Determine the [x, y] coordinate at the center of the cell enclosing the given text.  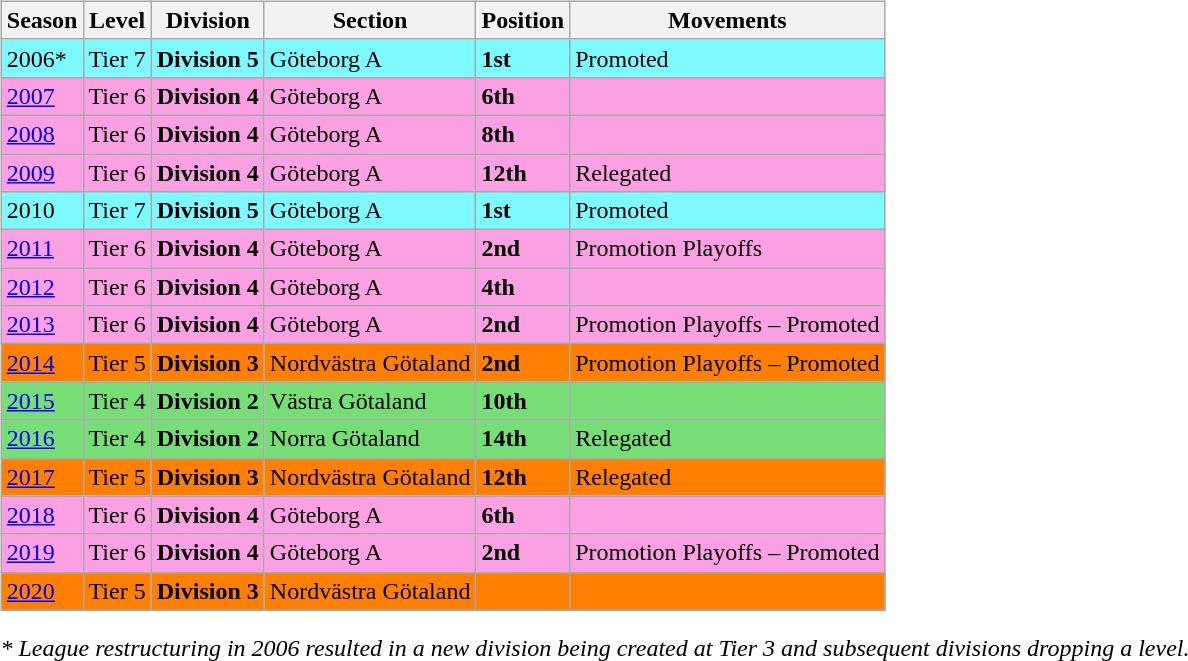
Season [42, 20]
Västra Götaland [370, 401]
2018 [42, 515]
Promotion Playoffs [728, 249]
2019 [42, 553]
10th [523, 401]
Section [370, 20]
4th [523, 287]
2011 [42, 249]
2009 [42, 173]
2015 [42, 401]
Position [523, 20]
14th [523, 439]
2020 [42, 591]
8th [523, 134]
Level [117, 20]
2007 [42, 96]
2013 [42, 325]
2006* [42, 58]
2010 [42, 211]
2008 [42, 134]
2014 [42, 363]
Norra Götaland [370, 439]
Movements [728, 20]
2016 [42, 439]
2017 [42, 477]
Division [208, 20]
2012 [42, 287]
